Return the (x, y) coordinate for the center point of the cell that contains the specified text.  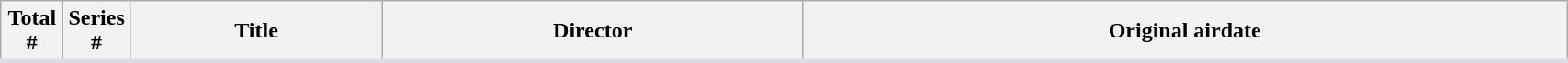
Director (593, 31)
Total# (32, 31)
Original airdate (1185, 31)
Title (255, 31)
Series# (96, 31)
